For the text-containing cell, return its midpoint in (X, Y) coordinate format. 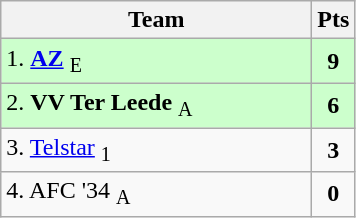
2. VV Ter Leede A (156, 105)
4. AFC '34 A (156, 194)
3 (334, 150)
3. Telstar 1 (156, 150)
1. AZ E (156, 61)
6 (334, 105)
0 (334, 194)
9 (334, 61)
Team (156, 20)
Pts (334, 20)
